Locate the cell with the specified text and output its (X, Y) center coordinate. 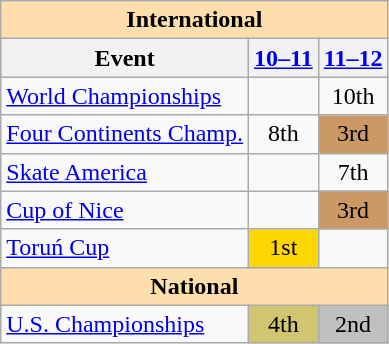
International (194, 20)
10–11 (283, 58)
World Championships (125, 96)
Cup of Nice (125, 210)
Event (125, 58)
Skate America (125, 172)
National (194, 286)
8th (283, 134)
U.S. Championships (125, 324)
Four Continents Champ. (125, 134)
2nd (353, 324)
Toruń Cup (125, 248)
7th (353, 172)
1st (283, 248)
11–12 (353, 58)
4th (283, 324)
10th (353, 96)
